Return [X, Y] of the center of cell containing provided text 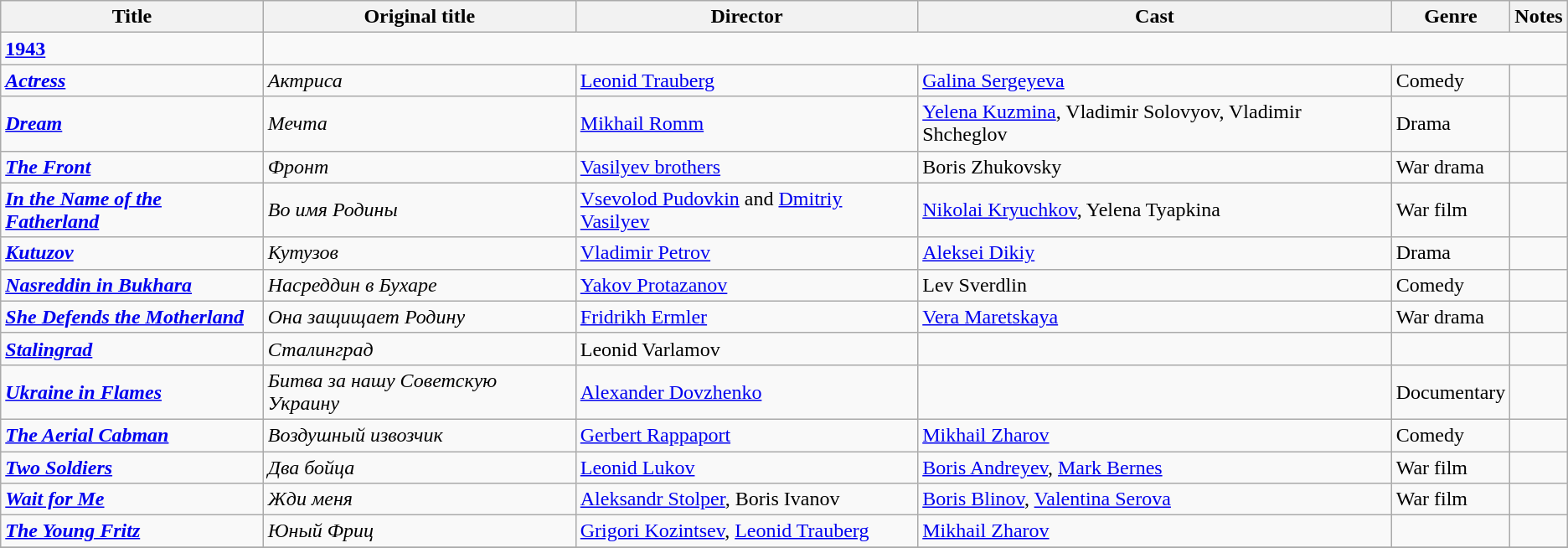
Воздушный извозчик [419, 435]
Two Soldiers [132, 467]
The Front [132, 167]
Kutuzov [132, 253]
Alexander Dovzhenko [746, 392]
Aleksei Dikiy [1154, 253]
Vladimir Petrov [746, 253]
Leonid Varlamov [746, 349]
The Young Fritz [132, 531]
She Defends the Motherland [132, 317]
Title [132, 17]
Кутузов [419, 253]
Мечта [419, 124]
Original title [419, 17]
Aleksandr Stolper, Boris Ivanov [746, 499]
Yelena Kuzmina, Vladimir Solovyov, Vladimir Shcheglov [1154, 124]
Cast [1154, 17]
Насреддин в Бухаре [419, 285]
Stalingrad [132, 349]
In the Name of the Fatherland [132, 209]
1943 [132, 49]
Она защищает Родину [419, 317]
Yakov Protazanov [746, 285]
Galina Sergeyeva [1154, 80]
Director [746, 17]
Actress [132, 80]
Genre [1451, 17]
Fridrikh Ermler [746, 317]
Leonid Lukov [746, 467]
The Aerial Cabman [132, 435]
Documentary [1451, 392]
Два бойца [419, 467]
Lev Sverdlin [1154, 285]
Фронт [419, 167]
Dream [132, 124]
Vera Maretskaya [1154, 317]
Сталинград [419, 349]
Vasilyev brothers [746, 167]
Vsevolod Pudovkin and Dmitriy Vasilyev [746, 209]
Актриса [419, 80]
Boris Andreyev, Mark Bernes [1154, 467]
Nasreddin in Bukhara [132, 285]
Nikolai Kryuchkov, Yelena Tyapkina [1154, 209]
Битва за нашу Советскую Украину [419, 392]
Wait for Me [132, 499]
Boris Zhukovsky [1154, 167]
Ukraine in Flames [132, 392]
Gerbert Rappaport [746, 435]
Жди меня [419, 499]
Notes [1539, 17]
Leonid Trauberg [746, 80]
Юный Фриц [419, 531]
Boris Blinov, Valentina Serova [1154, 499]
Mikhail Romm [746, 124]
Grigori Kozintsev, Leonid Trauberg [746, 531]
Во имя Родины [419, 209]
